Return the [X, Y] coordinate for the center point of the cell that contains the specified text.  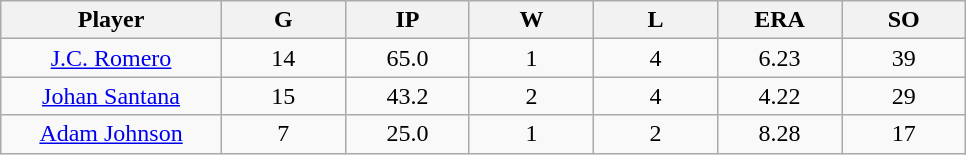
7 [283, 134]
IP [407, 20]
43.2 [407, 96]
L [656, 20]
Johan Santana [112, 96]
G [283, 20]
39 [904, 58]
Player [112, 20]
4.22 [780, 96]
ERA [780, 20]
14 [283, 58]
Adam Johnson [112, 134]
29 [904, 96]
8.28 [780, 134]
65.0 [407, 58]
W [531, 20]
J.C. Romero [112, 58]
25.0 [407, 134]
17 [904, 134]
6.23 [780, 58]
SO [904, 20]
15 [283, 96]
